Capture the cell that displays the provided text and extract its (X, Y) central coordinate. 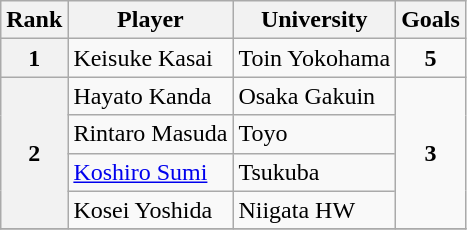
Niigata HW (314, 210)
Kosei Yoshida (150, 210)
2 (34, 153)
Toyo (314, 134)
Koshiro Sumi (150, 172)
Tsukuba (314, 172)
Toin Yokohama (314, 58)
Rank (34, 20)
Goals (431, 20)
Keisuke Kasai (150, 58)
5 (431, 58)
3 (431, 153)
Player (150, 20)
1 (34, 58)
Osaka Gakuin (314, 96)
Rintaro Masuda (150, 134)
Hayato Kanda (150, 96)
University (314, 20)
